Return (x, y) of the center of cell containing provided text 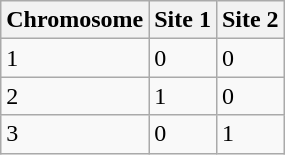
Site 2 (250, 20)
Chromosome (75, 20)
3 (75, 134)
Site 1 (183, 20)
2 (75, 96)
